Detect which cell encompasses the target text, then output its [x, y] center coordinate. 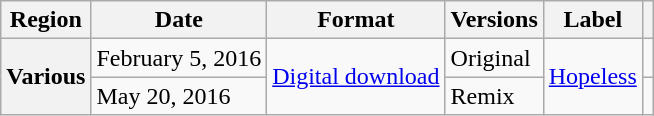
Original [494, 58]
May 20, 2016 [179, 96]
Format [356, 20]
Hopeless [592, 77]
Date [179, 20]
Label [592, 20]
Region [46, 20]
Various [46, 77]
February 5, 2016 [179, 58]
Remix [494, 96]
Digital download [356, 77]
Versions [494, 20]
